For the text-containing cell, return its midpoint in [x, y] coordinate format. 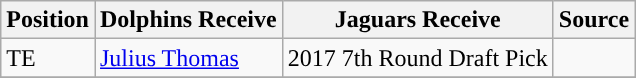
Position [48, 20]
2017 7th Round Draft Pick [418, 58]
Source [594, 20]
Dolphins Receive [188, 20]
Jaguars Receive [418, 20]
TE [48, 58]
Julius Thomas [188, 58]
